Capture the cell that displays the provided text and extract its (X, Y) central coordinate. 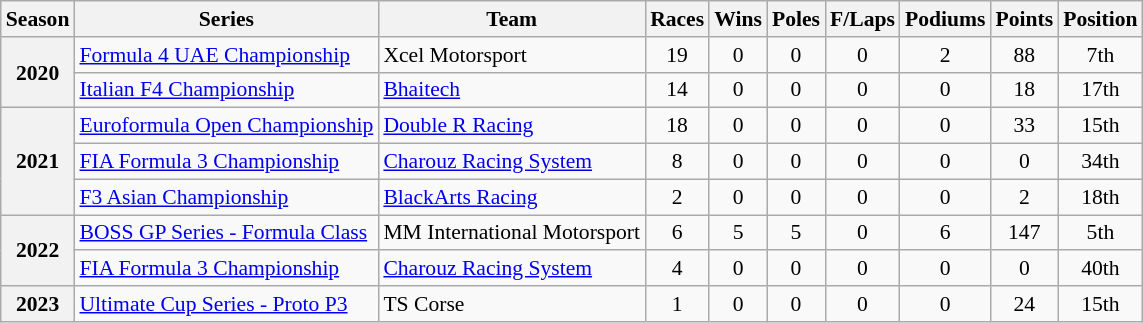
18th (1100, 197)
17th (1100, 90)
Wins (738, 19)
Season (38, 19)
19 (677, 55)
Position (1100, 19)
2021 (38, 162)
4 (677, 269)
Bhaitech (512, 90)
Series (226, 19)
88 (1024, 55)
147 (1024, 233)
Team (512, 19)
BOSS GP Series - Formula Class (226, 233)
34th (1100, 162)
Points (1024, 19)
Formula 4 UAE Championship (226, 55)
Double R Racing (512, 126)
2023 (38, 304)
24 (1024, 304)
14 (677, 90)
5th (1100, 233)
MM International Motorsport (512, 233)
2020 (38, 72)
F/Laps (862, 19)
Races (677, 19)
Italian F4 Championship (226, 90)
40th (1100, 269)
7th (1100, 55)
8 (677, 162)
BlackArts Racing (512, 197)
TS Corse (512, 304)
Ultimate Cup Series - Proto P3 (226, 304)
33 (1024, 126)
1 (677, 304)
Xcel Motorsport (512, 55)
Euroformula Open Championship (226, 126)
Podiums (946, 19)
F3 Asian Championship (226, 197)
2022 (38, 250)
Poles (796, 19)
